Provide the [x, y] coordinate of the cell's center where the given text is located.  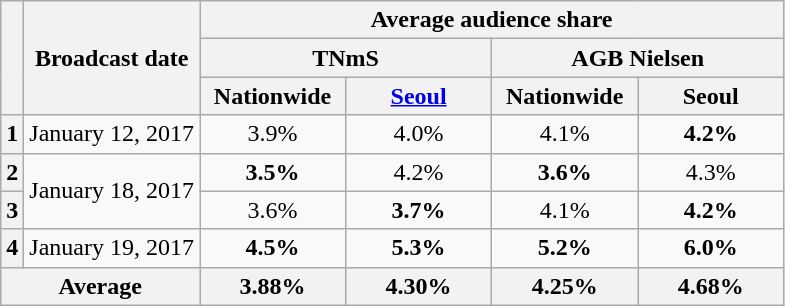
3.9% [273, 134]
January 19, 2017 [112, 248]
3.7% [419, 210]
5.3% [419, 248]
4.30% [419, 286]
3.88% [273, 286]
3.5% [273, 172]
Broadcast date [112, 58]
4.0% [419, 134]
5.2% [565, 248]
4.5% [273, 248]
3 [12, 210]
AGB Nielsen [638, 58]
4.68% [711, 286]
Average audience share [492, 20]
4.3% [711, 172]
January 18, 2017 [112, 191]
TNmS [346, 58]
2 [12, 172]
Average [100, 286]
4 [12, 248]
6.0% [711, 248]
4.25% [565, 286]
1 [12, 134]
January 12, 2017 [112, 134]
